Pinpoint the cell where the given text exists, returning its [X, Y] midpoint coordinate. 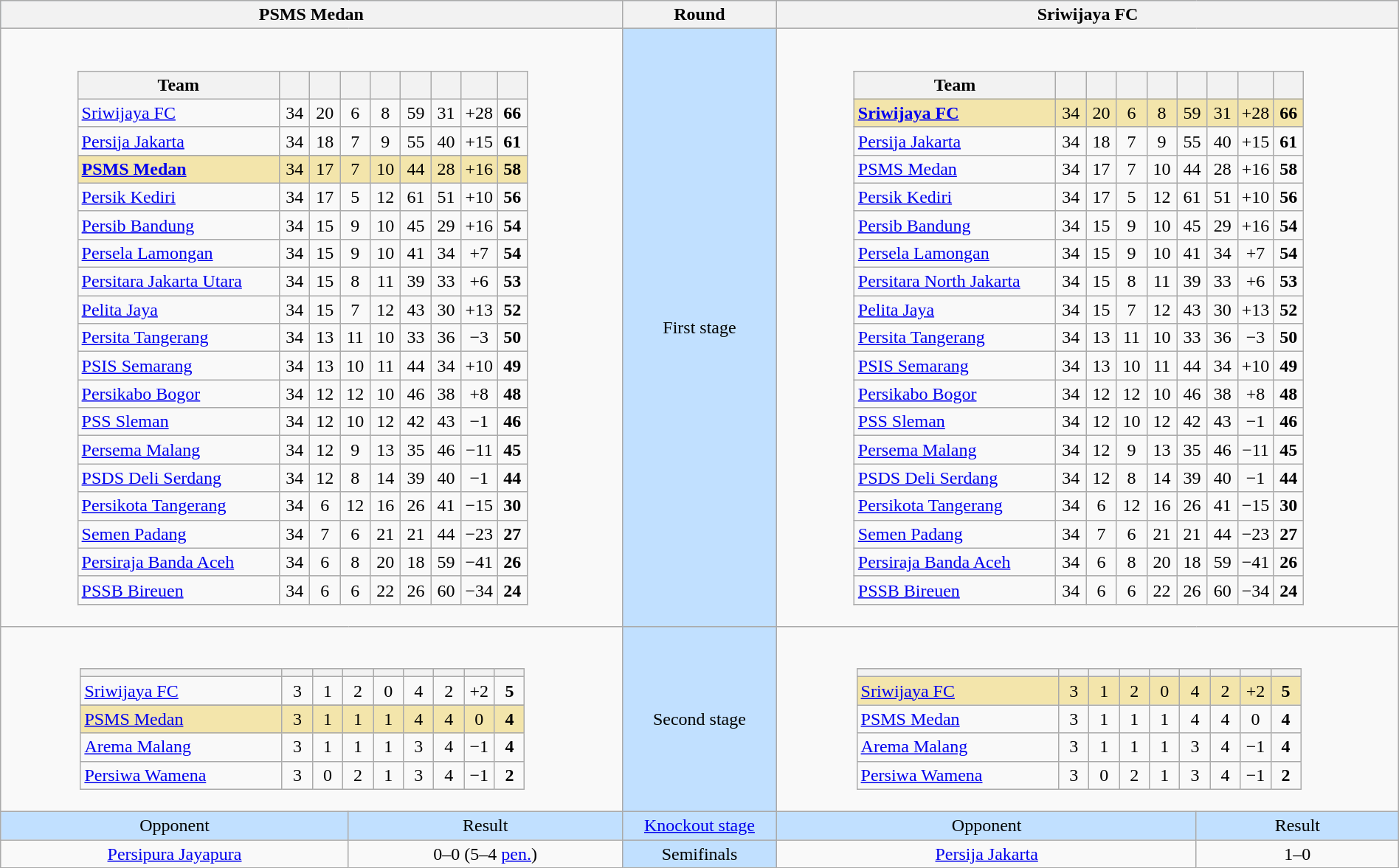
Round [699, 15]
Knockout stage [699, 825]
1–0 [1297, 853]
Persipura Jayapura [175, 853]
Semifinals [699, 853]
First stage [699, 327]
Persitara Jakarta Utara [179, 282]
Persitara North Jakarta [955, 282]
0–0 (5–4 pen.) [486, 853]
Second stage [699, 720]
